Capture the cell that displays the provided text and extract its [x, y] central coordinate. 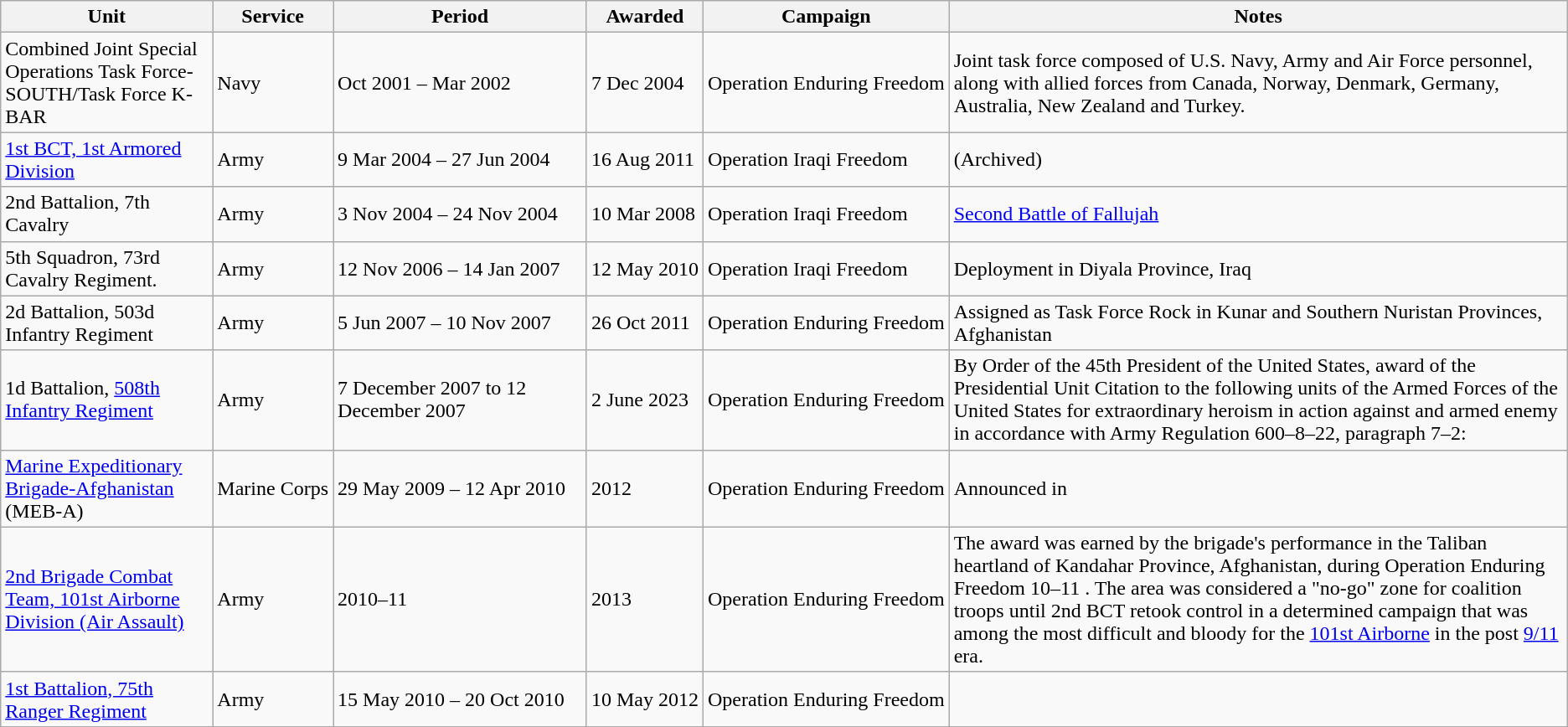
Navy [273, 82]
Marine Corps [273, 488]
2010–11 [461, 600]
10 May 2012 [645, 699]
2012 [645, 488]
2013 [645, 600]
9 Mar 2004 – 27 Jun 2004 [461, 159]
Awarded [645, 17]
10 Mar 2008 [645, 214]
Second Battle of Fallujah [1258, 214]
2nd Battalion, 7th Cavalry [107, 214]
Announced in [1258, 488]
15 May 2010 – 20 Oct 2010 [461, 699]
7 December 2007 to 12 December 2007 [461, 400]
29 May 2009 – 12 Apr 2010 [461, 488]
1st BCT, 1st Armored Division [107, 159]
1d Battalion, 508th Infantry Regiment [107, 400]
Combined Joint Special Operations Task Force-SOUTH/Task Force K-BAR [107, 82]
Assigned as Task Force Rock in Kunar and Southern Nuristan Provinces, Afghanistan [1258, 323]
12 Nov 2006 – 14 Jan 2007 [461, 268]
16 Aug 2011 [645, 159]
Deployment in Diyala Province, Iraq [1258, 268]
2 June 2023 [645, 400]
5th Squadron, 73rd Cavalry Regiment. [107, 268]
Service [273, 17]
Notes [1258, 17]
7 Dec 2004 [645, 82]
Period [461, 17]
2nd Brigade Combat Team, 101st Airborne Division (Air Assault) [107, 600]
Marine Expeditionary Brigade-Afghanistan (MEB-A) [107, 488]
Oct 2001 – Mar 2002 [461, 82]
3 Nov 2004 – 24 Nov 2004 [461, 214]
5 Jun 2007 – 10 Nov 2007 [461, 323]
Campaign [827, 17]
2d Battalion, 503d Infantry Regiment [107, 323]
Unit [107, 17]
26 Oct 2011 [645, 323]
12 May 2010 [645, 268]
1st Battalion, 75th Ranger Regiment [107, 699]
(Archived) [1258, 159]
